For the text-containing cell, return its midpoint in [x, y] coordinate format. 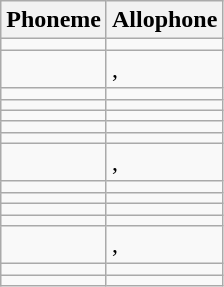
Allophone [164, 20]
Phoneme [54, 20]
